Find where the given text appears and provide that cell's center as (X, Y) coordinate. 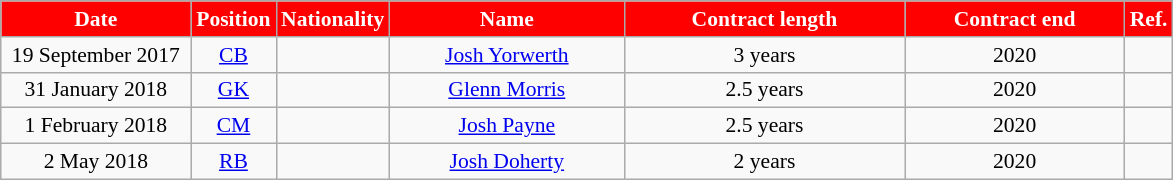
Position (234, 19)
31 January 2018 (96, 90)
Josh Payne (506, 126)
Contract length (764, 19)
19 September 2017 (96, 55)
1 February 2018 (96, 126)
Contract end (1015, 19)
Josh Doherty (506, 162)
3 years (764, 55)
Date (96, 19)
GK (234, 90)
Glenn Morris (506, 90)
2 years (764, 162)
Nationality (332, 19)
Ref. (1149, 19)
Josh Yorwerth (506, 55)
Name (506, 19)
2 May 2018 (96, 162)
CB (234, 55)
RB (234, 162)
CM (234, 126)
